Scan for the cell matching the given text and deliver its (X, Y) coordinate at center. 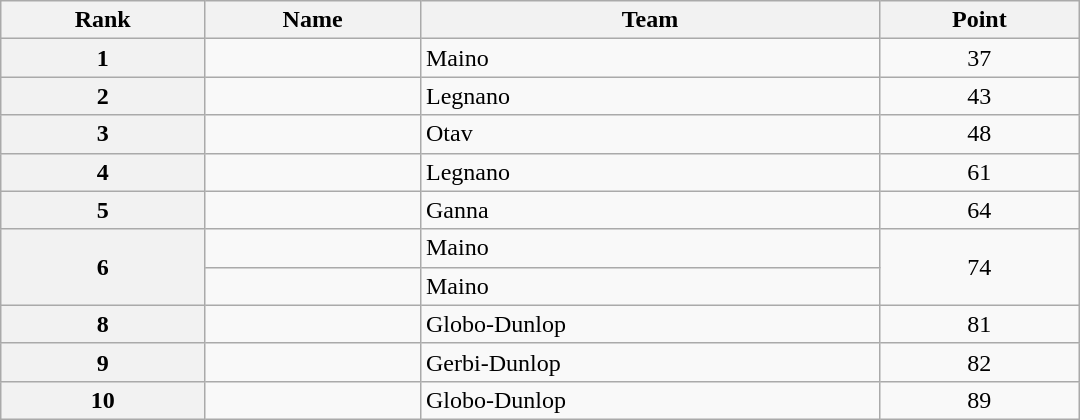
6 (103, 267)
3 (103, 134)
Point (979, 20)
82 (979, 362)
5 (103, 210)
37 (979, 58)
Team (650, 20)
1 (103, 58)
48 (979, 134)
10 (103, 400)
Name (313, 20)
Otav (650, 134)
Ganna (650, 210)
Gerbi-Dunlop (650, 362)
89 (979, 400)
74 (979, 267)
9 (103, 362)
2 (103, 96)
4 (103, 172)
81 (979, 324)
43 (979, 96)
64 (979, 210)
61 (979, 172)
Rank (103, 20)
8 (103, 324)
